From the cell containing the given text, extract its center point as [X, Y] coordinate. 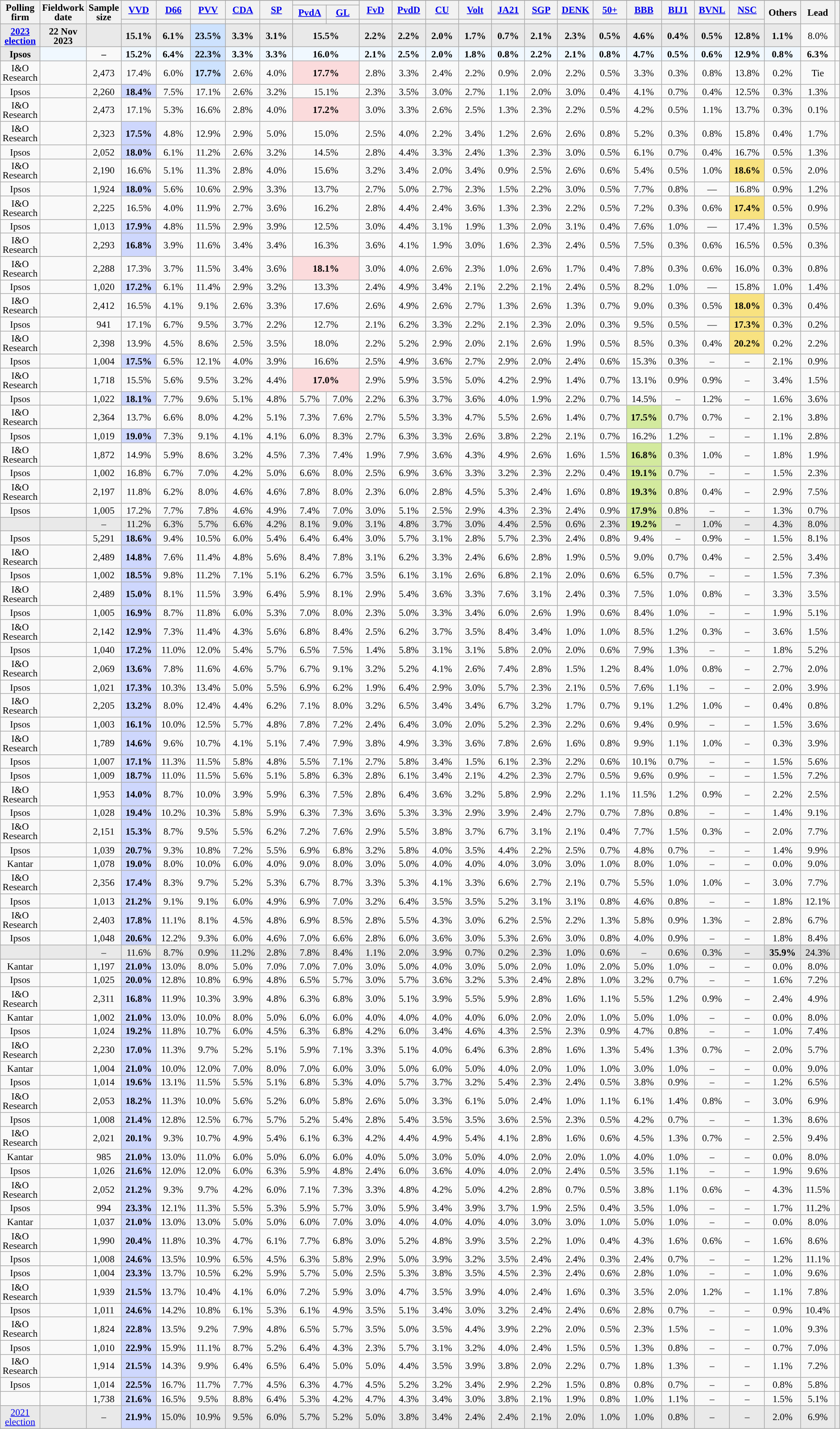
SGP [541, 10]
11.7% [208, 1384]
1,078 [104, 863]
19.4% [138, 812]
16.1% [138, 724]
10.1% [644, 761]
1,020 [104, 287]
1,040 [104, 650]
1,028 [104, 812]
994 [104, 1208]
2,069 [104, 668]
9.2% [208, 1329]
2,230 [104, 1050]
13.3% [326, 287]
12.2% [174, 939]
Tie [818, 73]
13.8% [747, 73]
12.7% [326, 324]
16.3% [326, 245]
1,738 [104, 1399]
2,403 [104, 920]
8.8% [243, 1399]
BBB [644, 10]
1,011 [104, 1310]
FvD [375, 10]
2,260 [104, 91]
23.5% [208, 35]
VVD [138, 10]
1,990 [104, 1240]
18.4% [138, 91]
1,824 [104, 1329]
1,024 [104, 1031]
1,914 [104, 1366]
2,205 [104, 706]
NSC [747, 10]
2,142 [104, 631]
1,021 [104, 687]
13.4% [208, 687]
2,190 [104, 170]
2,225 [104, 208]
SP [276, 10]
20.2% [747, 343]
1,009 [104, 775]
2,398 [104, 343]
1,197 [104, 966]
13.2% [138, 706]
2,293 [104, 245]
21.9% [138, 1417]
22.9% [138, 1347]
20.7% [138, 850]
5,291 [104, 538]
1,019 [104, 436]
8.2% [644, 287]
1,924 [104, 189]
18.5% [138, 576]
PvdA [310, 12]
1,789 [104, 743]
1,953 [104, 794]
PVV [208, 10]
BIJ1 [678, 10]
941 [104, 324]
15.9% [174, 1347]
BVNL [712, 10]
Samplesize [104, 12]
1,003 [104, 724]
17.6% [326, 305]
22 Nov 2023 [63, 35]
18.2% [138, 1101]
14.8% [138, 557]
1,026 [104, 1171]
2,053 [104, 1101]
1,022 [104, 399]
20.6% [138, 939]
Others [783, 12]
PvdD [409, 10]
15.6% [326, 170]
2,311 [104, 999]
GL [343, 12]
13.9% [138, 343]
1,048 [104, 939]
0.1% [818, 110]
20.4% [138, 1240]
CU [442, 10]
16.9% [138, 612]
12.4% [208, 706]
DENK [575, 10]
Lead [818, 12]
20.0% [138, 980]
2,288 [104, 268]
10.2% [174, 812]
2,323 [104, 133]
1,718 [104, 380]
13.6% [138, 668]
24.3% [818, 952]
2,356 [104, 882]
14.3% [174, 1366]
D66 [174, 10]
985 [104, 1156]
18.7% [138, 775]
2023 election [20, 35]
15.2% [138, 54]
Fieldwork date [63, 12]
Polling firm [20, 12]
9.8% [174, 576]
2021 election [20, 1417]
22.5% [138, 1384]
10.6% [208, 189]
2,364 [104, 417]
2,197 [104, 492]
19.6% [138, 1082]
14.6% [138, 743]
1,939 [104, 1291]
22.3% [208, 54]
1,010 [104, 1347]
2,151 [104, 831]
CDA [243, 10]
20.1% [138, 1138]
14.0% [138, 794]
1,025 [104, 980]
50+ [610, 10]
JA21 [508, 10]
Volt [475, 10]
1,039 [104, 850]
2,412 [104, 305]
1,037 [104, 1222]
1,872 [104, 455]
1,007 [104, 761]
19.3% [644, 492]
19.1% [644, 473]
22.8% [138, 1329]
17.8% [138, 920]
14.9% [138, 455]
2,021 [104, 1138]
35.9% [783, 952]
14.2% [174, 1310]
21.4% [138, 1120]
